Locate the cell with the specified text and output its [X, Y] center coordinate. 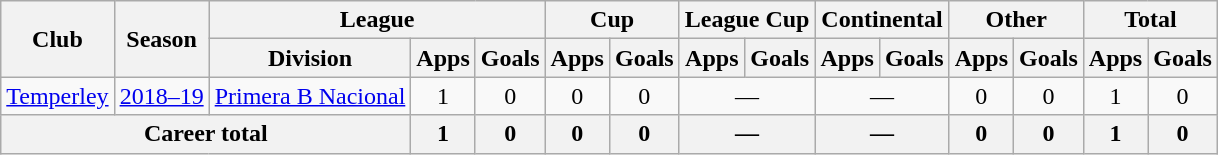
Total [1150, 20]
Season [162, 39]
Division [310, 58]
League Cup [747, 20]
Club [58, 39]
Continental [882, 20]
Temperley [58, 96]
Primera B Nacional [310, 96]
2018–19 [162, 96]
Other [1016, 20]
Career total [206, 134]
League [377, 20]
Cup [612, 20]
